Find where the given text appears and provide that cell's center as [x, y] coordinate. 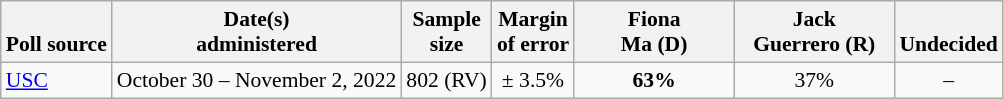
Poll source [56, 32]
– [948, 80]
October 30 – November 2, 2022 [257, 80]
Samplesize [446, 32]
JackGuerrero (R) [814, 32]
Marginof error [533, 32]
802 (RV) [446, 80]
USC [56, 80]
63% [654, 80]
Date(s)administered [257, 32]
Undecided [948, 32]
FionaMa (D) [654, 32]
37% [814, 80]
± 3.5% [533, 80]
